Identify which cell holds the provided text, then report its [x, y] central coordinate. 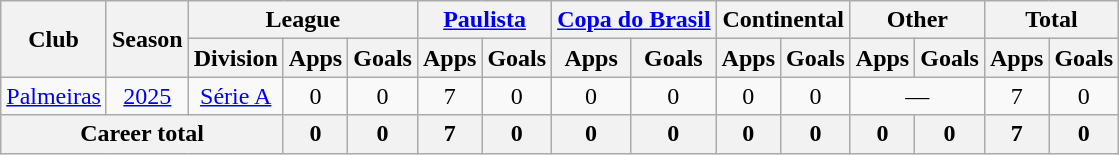
2025 [147, 96]
Season [147, 39]
League [302, 20]
Continental [783, 20]
Série A [236, 96]
Total [1051, 20]
Club [54, 39]
Other [917, 20]
Palmeiras [54, 96]
Division [236, 58]
Copa do Brasil [634, 20]
— [917, 96]
Career total [142, 134]
Paulista [484, 20]
